For the text-containing cell, return its midpoint in (X, Y) coordinate format. 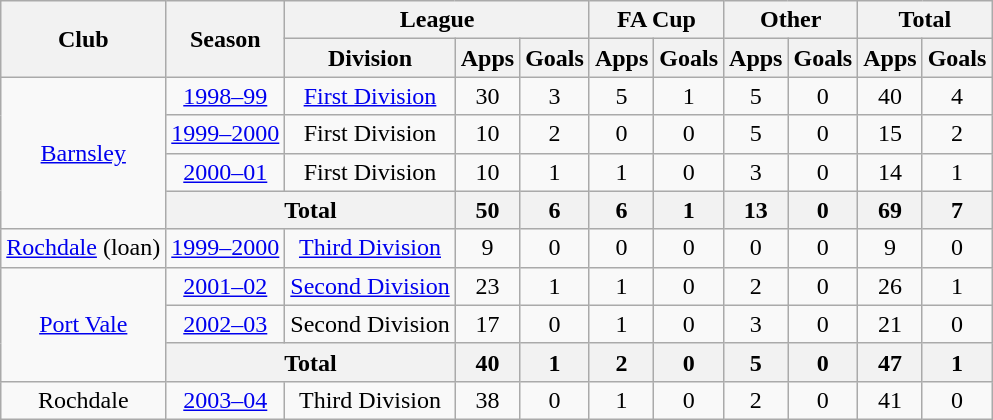
Club (84, 39)
Rochdale (84, 400)
FA Cup (656, 20)
1998–99 (226, 96)
21 (890, 324)
38 (487, 400)
Division (370, 58)
Rochdale (loan) (84, 248)
23 (487, 286)
26 (890, 286)
2000–01 (226, 172)
50 (487, 210)
Port Vale (84, 324)
13 (756, 210)
69 (890, 210)
Barnsley (84, 153)
47 (890, 362)
2002–03 (226, 324)
Other (791, 20)
15 (890, 134)
Season (226, 39)
4 (957, 96)
League (438, 20)
2003–04 (226, 400)
2001–02 (226, 286)
14 (890, 172)
17 (487, 324)
41 (890, 400)
7 (957, 210)
30 (487, 96)
